Scan for the cell matching the given text and deliver its (x, y) coordinate at center. 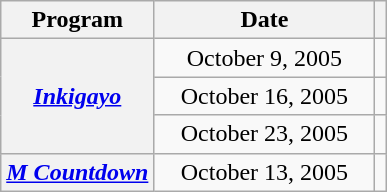
October 9, 2005 (264, 58)
October 13, 2005 (264, 172)
October 16, 2005 (264, 96)
Date (264, 20)
M Countdown (78, 172)
Program (78, 20)
October 23, 2005 (264, 134)
Inkigayo (78, 96)
